Provide the [X, Y] coordinate of the cell's center where the given text is located.  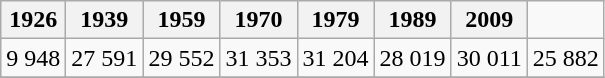
1939 [104, 20]
9 948 [34, 58]
28 019 [412, 58]
2009 [489, 20]
29 552 [182, 58]
31 204 [336, 58]
1959 [182, 20]
30 011 [489, 58]
1970 [258, 20]
1989 [412, 20]
25 882 [566, 58]
31 353 [258, 58]
1926 [34, 20]
1979 [336, 20]
27 591 [104, 58]
